Detect which cell encompasses the target text, then output its (X, Y) center coordinate. 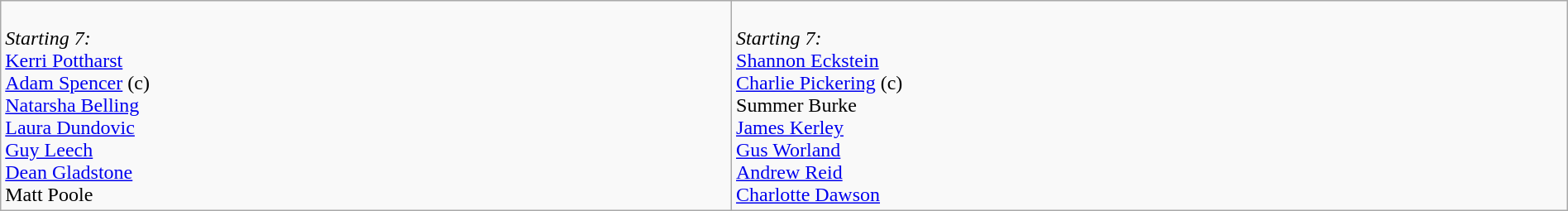
Starting 7: Kerri Pottharst Adam Spencer (c) Natarsha Belling Laura Dundovic Guy Leech Dean Gladstone Matt Poole (366, 106)
Starting 7: Shannon Eckstein Charlie Pickering (c) Summer Burke James Kerley Gus Worland Andrew Reid Charlotte Dawson (1150, 106)
